Output the (x, y) coordinate of the center of the cell containing the given text.  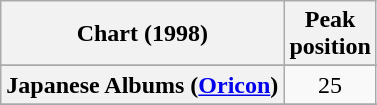
Peakposition (330, 34)
Japanese Albums (Oricon) (142, 85)
Chart (1998) (142, 34)
25 (330, 85)
